Find where the given text appears and provide that cell's center as [X, Y] coordinate. 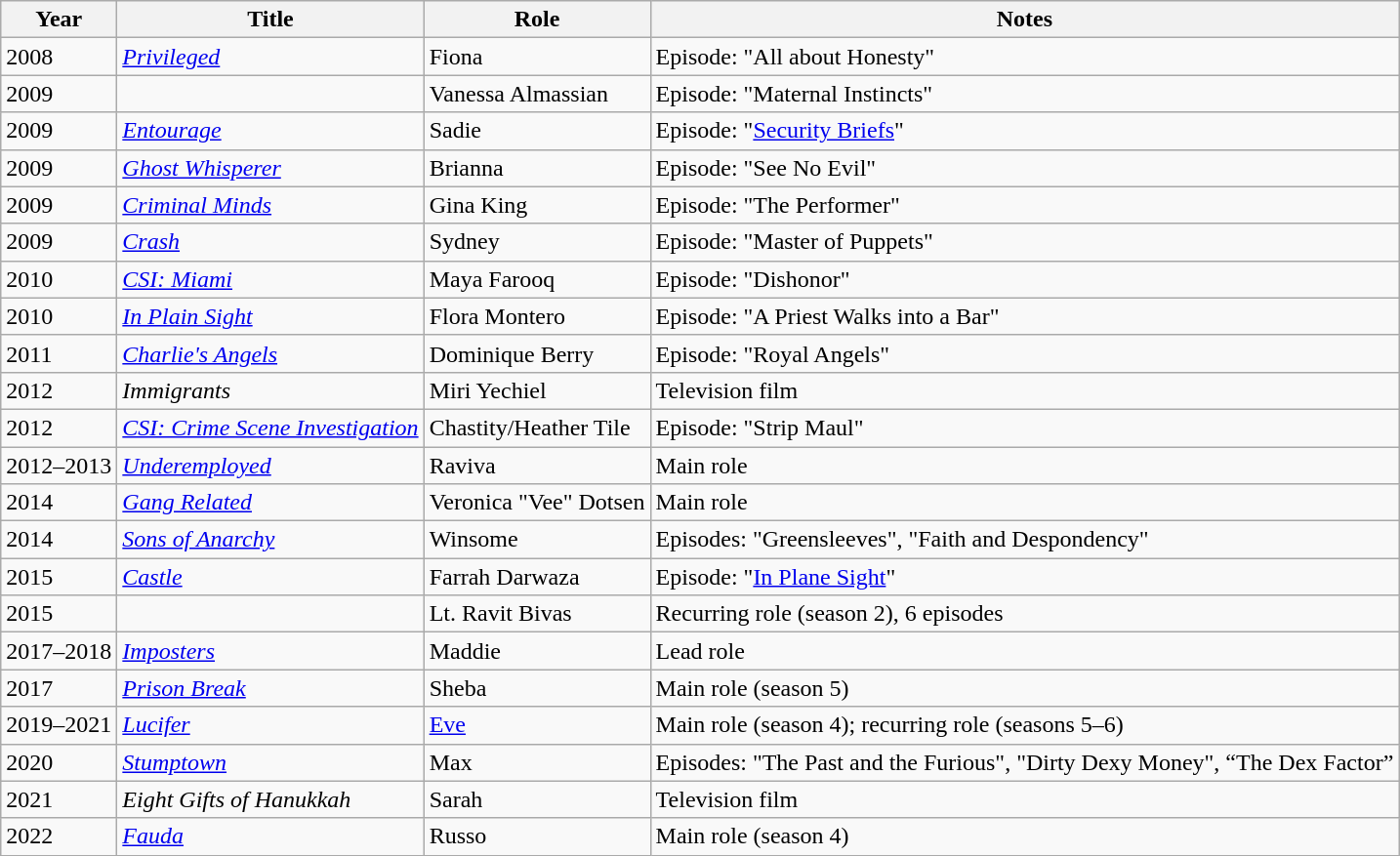
Lt. Ravit Bivas [537, 614]
2020 [59, 762]
Gang Related [270, 503]
Episode: "A Priest Walks into a Bar" [1025, 316]
Episode: "Maternal Instincts" [1025, 94]
2017 [59, 688]
Vanessa Almassian [537, 94]
Sydney [537, 242]
Title [270, 20]
Ghost Whisperer [270, 168]
In Plain Sight [270, 316]
Gina King [537, 205]
Episode: "The Performer" [1025, 205]
Sarah [537, 799]
Sheba [537, 688]
2021 [59, 799]
Episode: "See No Evil" [1025, 168]
Maya Farooq [537, 279]
Winsome [537, 540]
Episode: "Dishonor" [1025, 279]
Year [59, 20]
Criminal Minds [270, 205]
2008 [59, 57]
Episode: "Master of Puppets" [1025, 242]
Eight Gifts of Hanukkah [270, 799]
Sons of Anarchy [270, 540]
Notes [1025, 20]
Imposters [270, 651]
Episode: "In Plane Sight" [1025, 577]
Charlie's Angels [270, 353]
Episode: "Royal Angels" [1025, 353]
Brianna [537, 168]
Recurring role (season 2), 6 episodes [1025, 614]
Veronica "Vee" Dotsen [537, 503]
Entourage [270, 131]
2017–2018 [59, 651]
Crash [270, 242]
Eve [537, 725]
2022 [59, 836]
Sadie [537, 131]
Stumptown [270, 762]
Prison Break [270, 688]
Lucifer [270, 725]
Max [537, 762]
Flora Montero [537, 316]
CSI: Miami [270, 279]
Castle [270, 577]
Miri Yechiel [537, 390]
Episode: "Strip Maul" [1025, 428]
Main role (season 4) [1025, 836]
Fiona [537, 57]
Underemployed [270, 466]
2012–2013 [59, 466]
2011 [59, 353]
Fauda [270, 836]
Episodes: "The Past and the Furious", "Dirty Dexy Money", “The Dex Factor” [1025, 762]
CSI: Crime Scene Investigation [270, 428]
Chastity/Heather Tile [537, 428]
Main role (season 4); recurring role (seasons 5–6) [1025, 725]
Episode: "All about Honesty" [1025, 57]
Main role (season 5) [1025, 688]
Dominique Berry [537, 353]
Russo [537, 836]
2019–2021 [59, 725]
Farrah Darwaza [537, 577]
Episode: "Security Briefs" [1025, 131]
Raviva [537, 466]
Role [537, 20]
Lead role [1025, 651]
Episodes: "Greensleeves", "Faith and Despondency" [1025, 540]
Maddie [537, 651]
Privileged [270, 57]
Immigrants [270, 390]
